Provide the [X, Y] coordinate of the cell's center where the given text is located.  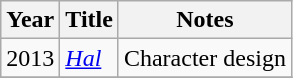
Year [30, 20]
2013 [30, 58]
Title [90, 20]
Character design [204, 58]
Notes [204, 20]
Hal [90, 58]
